For the text-containing cell, return its midpoint in [X, Y] coordinate format. 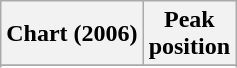
Chart (2006) [72, 34]
Peak position [189, 34]
